Search for the cell housing the specified text and yield its (X, Y) center coordinate. 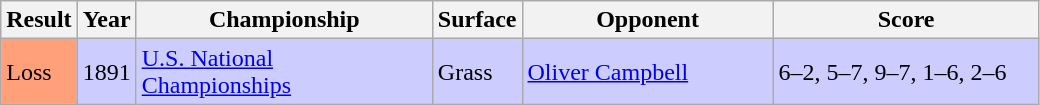
1891 (106, 72)
Grass (477, 72)
Surface (477, 20)
6–2, 5–7, 9–7, 1–6, 2–6 (906, 72)
Championship (284, 20)
Opponent (648, 20)
Year (106, 20)
Score (906, 20)
U.S. National Championships (284, 72)
Result (39, 20)
Loss (39, 72)
Oliver Campbell (648, 72)
